Return the (x, y) coordinate for the center point of the cell that contains the specified text.  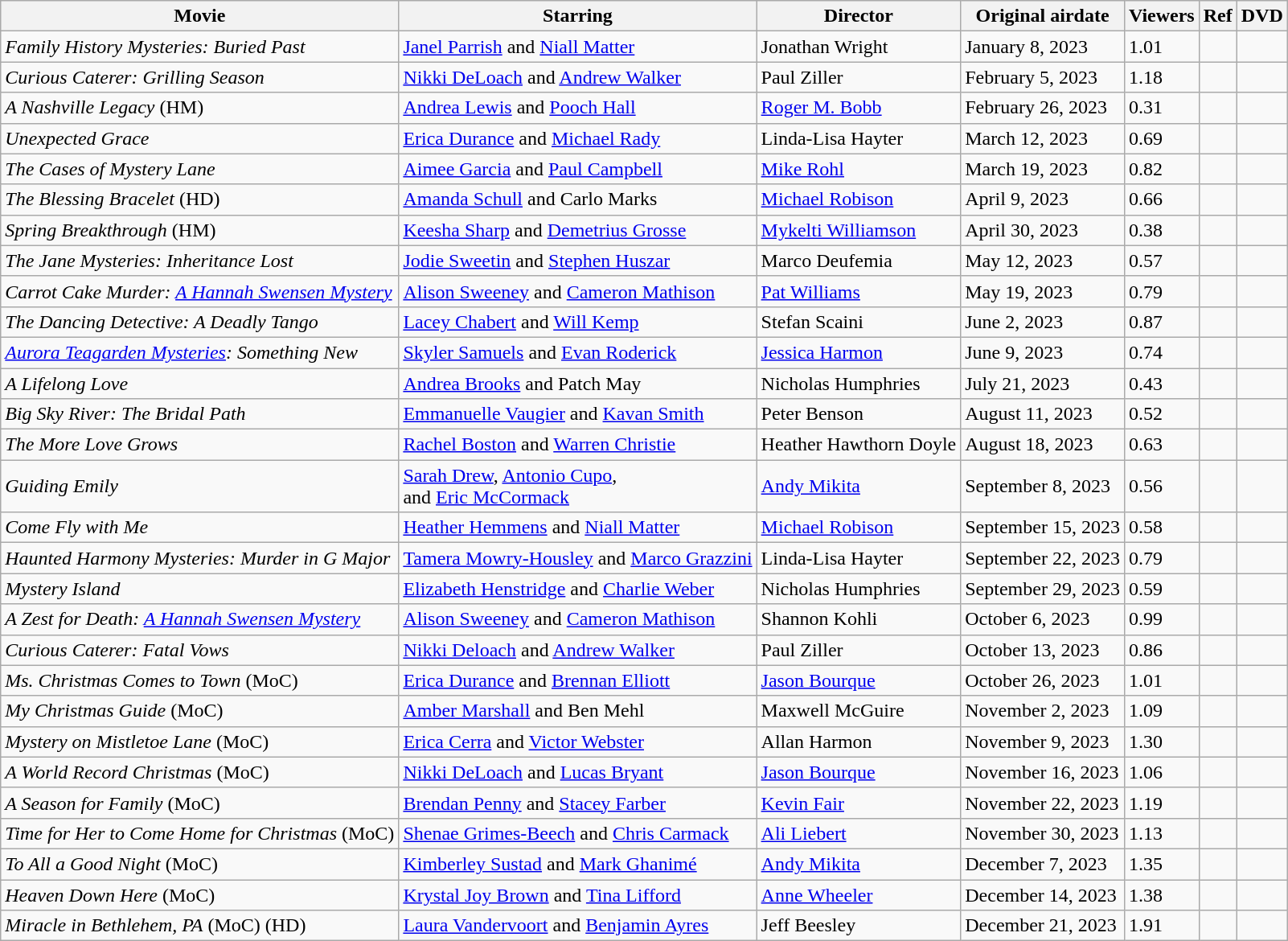
February 5, 2023 (1043, 77)
1.19 (1161, 803)
Marco Deufemia (859, 261)
September 15, 2023 (1043, 528)
Mystery on Mistletoe Lane (MoC) (199, 742)
Janel Parrish and Niall Matter (577, 47)
The Jane Mysteries: Inheritance Lost (199, 261)
Anne Wheeler (859, 895)
Shenae Grimes-Beech and Chris Carmack (577, 833)
A Zest for Death: A Hannah Swensen Mystery (199, 619)
A Lifelong Love (199, 384)
Come Fly with Me (199, 528)
The Dancing Detective: A Deadly Tango (199, 322)
Carrot Cake Murder: A Hannah Swensen Mystery (199, 291)
December 14, 2023 (1043, 895)
DVD (1262, 16)
Aurora Teagarden Mysteries: Something New (199, 352)
A Season for Family (MoC) (199, 803)
Movie (199, 16)
Tamera Mowry-Housley and Marco Grazzini (577, 558)
0.43 (1161, 384)
January 8, 2023 (1043, 47)
Big Sky River: The Bridal Path (199, 414)
Miracle in Bethlehem, PA (MoC) (HD) (199, 926)
Roger M. Bobb (859, 108)
0.56 (1161, 486)
Lacey Chabert and Will Kemp (577, 322)
0.69 (1161, 138)
0.58 (1161, 528)
March 12, 2023 (1043, 138)
Rachel Boston and Warren Christie (577, 445)
Guiding Emily (199, 486)
Heaven Down Here (MoC) (199, 895)
September 29, 2023 (1043, 589)
Time for Her to Come Home for Christmas (MoC) (199, 833)
Erica Durance and Michael Rady (577, 138)
Kimberley Sustad and Mark Ghanimé (577, 864)
Skyler Samuels and Evan Roderick (577, 352)
The More Love Grows (199, 445)
0.63 (1161, 445)
Aimee Garcia and Paul Campbell (577, 169)
June 2, 2023 (1043, 322)
0.87 (1161, 322)
April 9, 2023 (1043, 199)
Allan Harmon (859, 742)
0.57 (1161, 261)
Kevin Fair (859, 803)
November 22, 2023 (1043, 803)
Director (859, 16)
Maxwell McGuire (859, 711)
1.06 (1161, 772)
0.82 (1161, 169)
October 6, 2023 (1043, 619)
0.66 (1161, 199)
Curious Caterer: Fatal Vows (199, 650)
Erica Cerra and Victor Webster (577, 742)
Shannon Kohli (859, 619)
July 21, 2023 (1043, 384)
Heather Hemmens and Niall Matter (577, 528)
0.86 (1161, 650)
A World Record Christmas (MoC) (199, 772)
Stefan Scaini (859, 322)
Nikki DeLoach and Andrew Walker (577, 77)
Keesha Sharp and Demetrius Grosse (577, 230)
Unexpected Grace (199, 138)
Mystery Island (199, 589)
March 19, 2023 (1043, 169)
1.35 (1161, 864)
Haunted Harmony Mysteries: Murder in G Major (199, 558)
Laura Vandervoort and Benjamin Ayres (577, 926)
November 9, 2023 (1043, 742)
Heather Hawthorn Doyle (859, 445)
1.91 (1161, 926)
Family History Mysteries: Buried Past (199, 47)
Brendan Penny and Stacey Farber (577, 803)
August 18, 2023 (1043, 445)
September 22, 2023 (1043, 558)
1.13 (1161, 833)
Andrea Lewis and Pooch Hall (577, 108)
Ms. Christmas Comes to Town (MoC) (199, 680)
0.38 (1161, 230)
0.31 (1161, 108)
Sarah Drew, Antonio Cupo, and Eric McCormack (577, 486)
Jessica Harmon (859, 352)
December 7, 2023 (1043, 864)
Ref (1217, 16)
August 11, 2023 (1043, 414)
Krystal Joy Brown and Tina Lifford (577, 895)
Peter Benson (859, 414)
Mykelti Williamson (859, 230)
Curious Caterer: Grilling Season (199, 77)
0.52 (1161, 414)
Original airdate (1043, 16)
0.74 (1161, 352)
Mike Rohl (859, 169)
April 30, 2023 (1043, 230)
Spring Breakthrough (HM) (199, 230)
December 21, 2023 (1043, 926)
February 26, 2023 (1043, 108)
October 26, 2023 (1043, 680)
To All a Good Night (MoC) (199, 864)
Amber Marshall and Ben Mehl (577, 711)
1.09 (1161, 711)
0.59 (1161, 589)
Nikki DeLoach and Lucas Bryant (577, 772)
Emmanuelle Vaugier and Kavan Smith (577, 414)
Starring (577, 16)
The Blessing Bracelet (HD) (199, 199)
1.18 (1161, 77)
September 8, 2023 (1043, 486)
June 9, 2023 (1043, 352)
Pat Williams (859, 291)
The Cases of Mystery Lane (199, 169)
May 12, 2023 (1043, 261)
A Nashville Legacy (HM) (199, 108)
Amanda Schull and Carlo Marks (577, 199)
Jeff Beesley (859, 926)
October 13, 2023 (1043, 650)
Erica Durance and Brennan Elliott (577, 680)
Jonathan Wright (859, 47)
Nikki Deloach and Andrew Walker (577, 650)
0.99 (1161, 619)
Andrea Brooks and Patch May (577, 384)
Elizabeth Henstridge and Charlie Weber (577, 589)
May 19, 2023 (1043, 291)
November 2, 2023 (1043, 711)
My Christmas Guide (MoC) (199, 711)
Ali Liebert (859, 833)
November 16, 2023 (1043, 772)
1.38 (1161, 895)
November 30, 2023 (1043, 833)
1.30 (1161, 742)
Viewers (1161, 16)
Jodie Sweetin and Stephen Huszar (577, 261)
